Provide the (X, Y) coordinate of the cell's center where the given text is located.  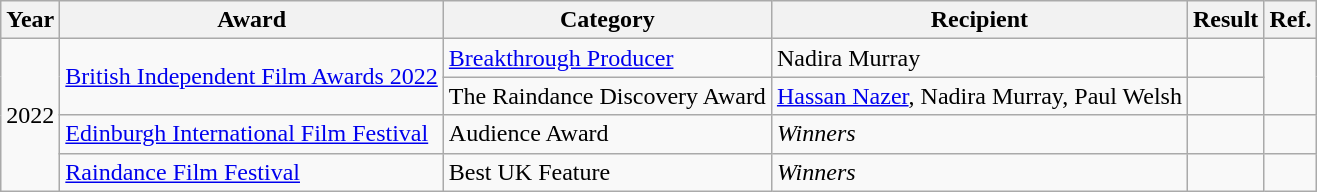
The Raindance Discovery Award (607, 96)
Year (30, 20)
Best UK Feature (607, 172)
2022 (30, 115)
Raindance Film Festival (252, 172)
British Independent Film Awards 2022 (252, 77)
Category (607, 20)
Nadira Murray (979, 58)
Result (1225, 20)
Edinburgh International Film Festival (252, 134)
Audience Award (607, 134)
Ref. (1290, 20)
Breakthrough Producer (607, 58)
Hassan Nazer, Nadira Murray, Paul Welsh (979, 96)
Recipient (979, 20)
Award (252, 20)
